Determine the (x, y) coordinate at the center of the cell enclosing the given text.  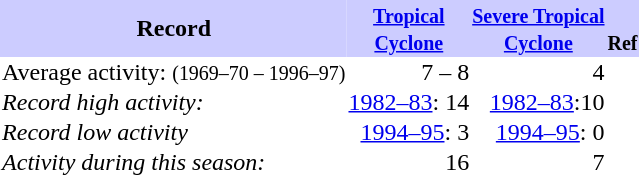
7 – 8 (409, 72)
4 (538, 72)
1994–95: 0 (538, 132)
1982–83: 14 (409, 102)
Record high activity: (174, 102)
Ref (622, 28)
Severe TropicalCyclone (538, 28)
Average activity: (1969–70 – 1996–97) (174, 72)
1994–95: 3 (409, 132)
1982–83:10 (538, 102)
Record (174, 28)
TropicalCyclone (409, 28)
Record low activity (174, 132)
